Return the [X, Y] coordinate for the center point of the cell that contains the specified text.  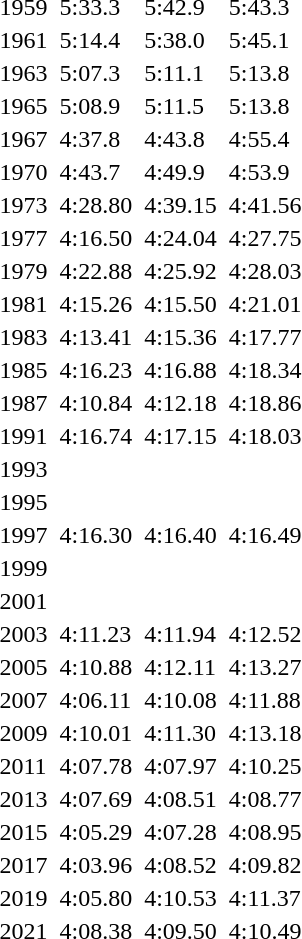
4:08.51 [181, 799]
5:07.3 [96, 73]
4:15.50 [181, 304]
5:11.5 [181, 106]
4:16.40 [181, 535]
4:16.88 [181, 370]
4:37.8 [96, 139]
4:05.80 [96, 898]
4:11.23 [96, 634]
4:11.94 [181, 634]
4:07.78 [96, 766]
4:10.53 [181, 898]
4:08.52 [181, 865]
4:43.8 [181, 139]
4:10.08 [181, 700]
4:16.74 [96, 436]
4:43.7 [96, 172]
4:10.88 [96, 667]
4:49.9 [181, 172]
4:16.30 [96, 535]
5:38.0 [181, 40]
4:11.30 [181, 733]
4:06.11 [96, 700]
4:10.01 [96, 733]
5:14.4 [96, 40]
4:05.29 [96, 832]
4:10.84 [96, 403]
4:07.69 [96, 799]
4:15.26 [96, 304]
5:11.1 [181, 73]
4:16.50 [96, 238]
4:12.18 [181, 403]
4:39.15 [181, 205]
4:25.92 [181, 271]
4:24.04 [181, 238]
4:12.11 [181, 667]
4:03.96 [96, 865]
4:16.23 [96, 370]
4:07.97 [181, 766]
4:07.28 [181, 832]
5:08.9 [96, 106]
4:22.88 [96, 271]
4:17.15 [181, 436]
4:15.36 [181, 337]
4:28.80 [96, 205]
4:13.41 [96, 337]
